Return (X, Y) of the center of cell containing provided text 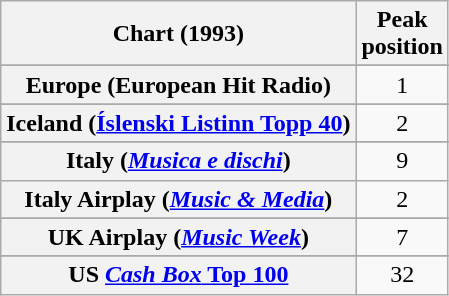
Chart (1993) (178, 34)
Iceland (Íslenski Listinn Topp 40) (178, 123)
UK Airplay (Music Week) (178, 237)
Europe (European Hit Radio) (178, 85)
US Cash Box Top 100 (178, 275)
1 (402, 85)
7 (402, 237)
32 (402, 275)
Italy (Musica e dischi) (178, 161)
9 (402, 161)
Peakposition (402, 34)
Italy Airplay (Music & Media) (178, 199)
